Return the (x, y) coordinate for the center point of the cell that contains the specified text.  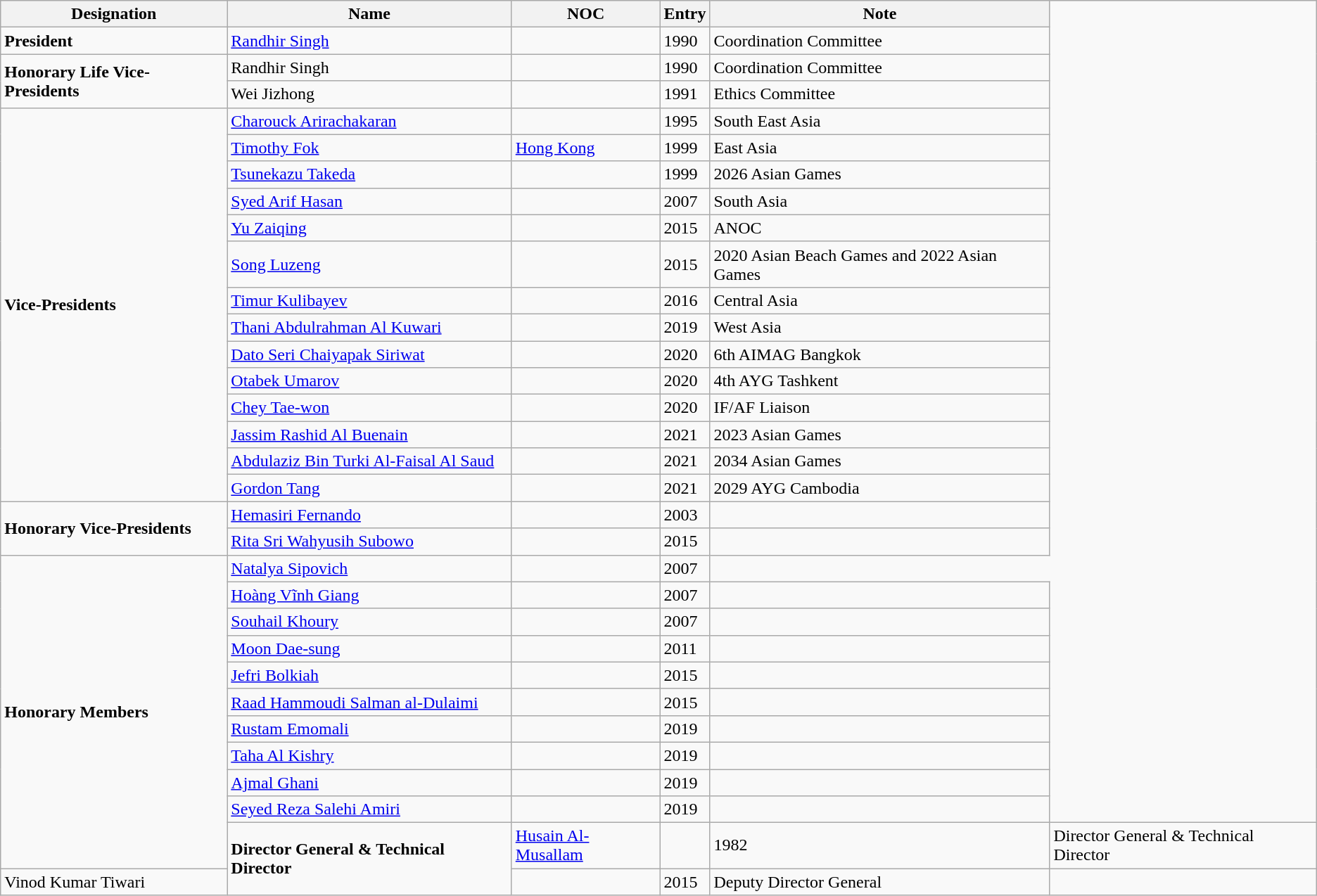
1995 (685, 121)
Honorary Vice-Presidents (114, 528)
Tsunekazu Takeda (369, 174)
Otabek Umarov (369, 381)
2029 AYG Cambodia (879, 488)
West Asia (879, 327)
Souhail Khoury (369, 622)
South Asia (879, 201)
Vinod Kumar Tiwari (114, 882)
ANOC (879, 228)
NOC (585, 14)
Jassim Rashid Al Buenain (369, 435)
Hoàng Vĩnh Giang (369, 595)
Seyed Reza Salehi Amiri (369, 809)
Hemasiri Fernando (369, 515)
Jefri Bolkiah (369, 675)
2016 (685, 300)
Thani Abdulrahman Al Kuwari (369, 327)
Name (369, 14)
Deputy Director General (879, 882)
4th AYG Tashkent (879, 381)
6th AIMAG Bangkok (879, 354)
Syed Arif Hasan (369, 201)
IF/AF Liaison (879, 408)
Yu Zaiqing (369, 228)
Abdulaziz Bin Turki Al-Faisal Al Saud (369, 461)
Taha Al Kishry (369, 755)
Rita Sri Wahyusih Subowo (369, 542)
Timur Kulibayev (369, 300)
Designation (114, 14)
Dato Seri Chaiyapak Siriwat (369, 354)
1991 (685, 94)
Song Luzeng (369, 264)
Rustam Emomali (369, 729)
2011 (685, 648)
Honorary Life Vice-Presidents (114, 81)
Raad Hammoudi Salman al-Dulaimi (369, 702)
Wei Jizhong (369, 94)
Timothy Fok (369, 148)
2020 Asian Beach Games and 2022 Asian Games (879, 264)
2034 Asian Games (879, 461)
2026 Asian Games (879, 174)
2003 (685, 515)
Ajmal Ghani (369, 783)
Hong Kong (585, 148)
Moon Dae-sung (369, 648)
Entry (685, 14)
1982 (879, 845)
Charouck Arirachakaran (369, 121)
2023 Asian Games (879, 435)
Central Asia (879, 300)
East Asia (879, 148)
Husain Al-Musallam (585, 845)
Note (879, 14)
Chey Tae-won (369, 408)
Natalya Sipovich (369, 568)
Ethics Committee (879, 94)
South East Asia (879, 121)
Gordon Tang (369, 488)
President (114, 41)
Vice-Presidents (114, 305)
Honorary Members (114, 712)
